From the cell containing the given text, extract its center point as [X, Y] coordinate. 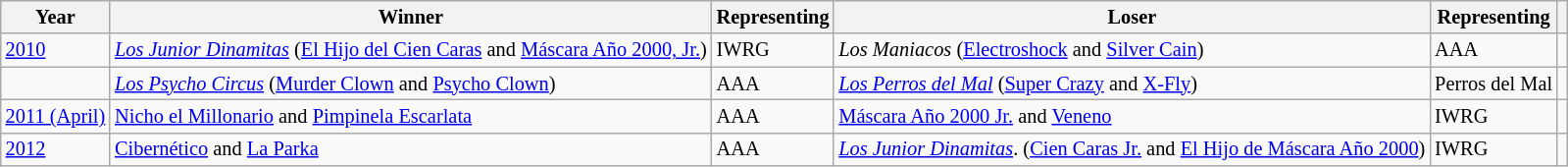
Los Psycho Circus (Murder Clown and Psycho Clown) [410, 83]
2012 [55, 149]
Nicho el Millonario and Pimpinela Escarlata [410, 116]
Los Maniacos (Electroshock and Silver Cain) [1132, 50]
Los Junior Dinamitas (El Hijo del Cien Caras and Máscara Año 2000, Jr.) [410, 50]
Máscara Año 2000 Jr. and Veneno [1132, 116]
Los Junior Dinamitas. (Cien Caras Jr. and El Hijo de Máscara Año 2000) [1132, 149]
Perros del Mal [1493, 83]
Winner [410, 17]
2010 [55, 50]
2011 (April) [55, 116]
Loser [1132, 17]
Los Perros del Mal (Super Crazy and X-Fly) [1132, 83]
Cibernético and La Parka [410, 149]
Year [55, 17]
